Pinpoint the cell where the given text exists, returning its [x, y] midpoint coordinate. 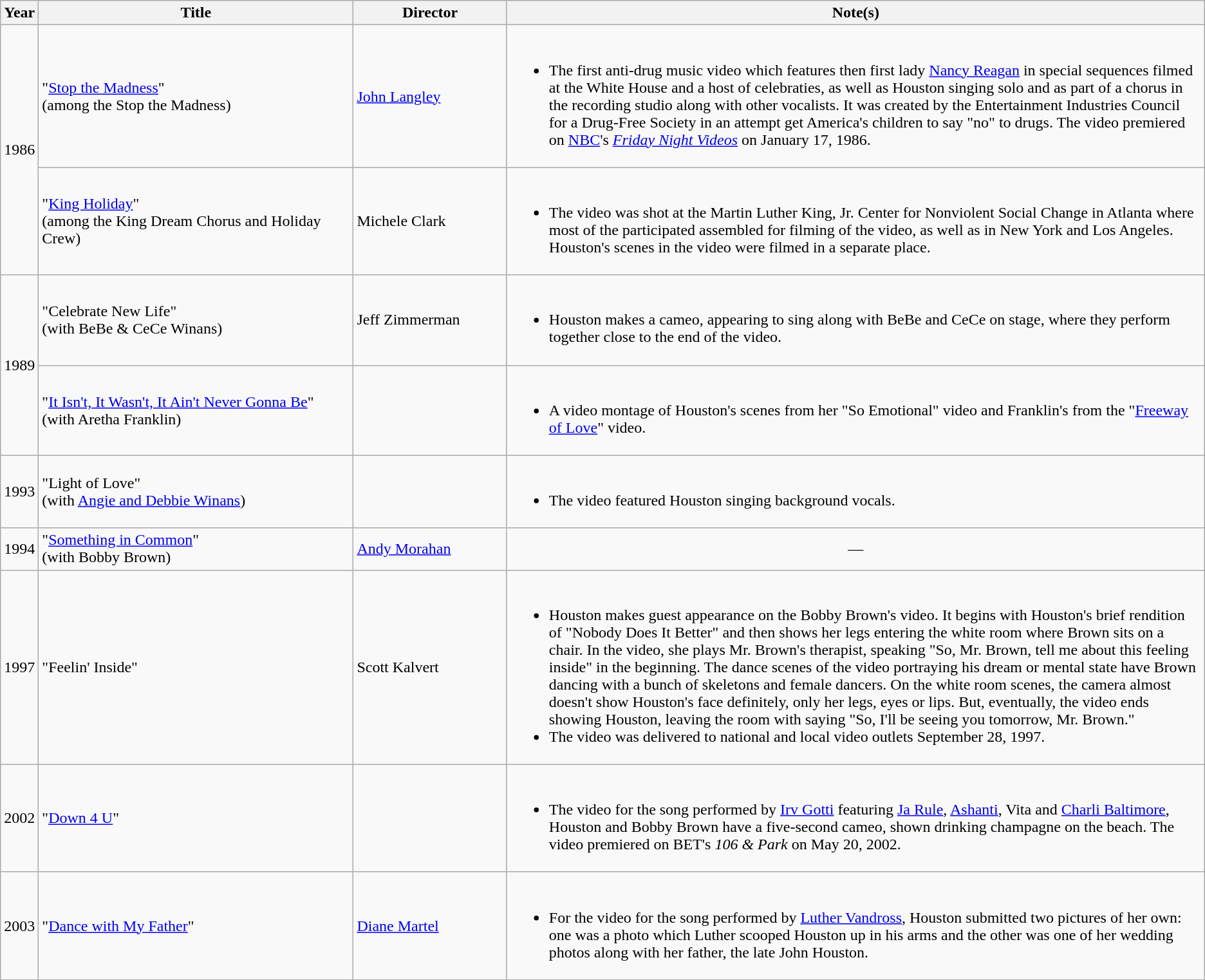
1993 [19, 492]
"It Isn't, It Wasn't, It Ain't Never Gonna Be"(with Aretha Franklin) [196, 410]
"Dance with My Father" [196, 926]
2002 [19, 818]
"Feelin' Inside" [196, 667]
Houston makes a cameo, appearing to sing along with BeBe and CeCe on stage, where they perform together close to the end of the video. [855, 320]
"Stop the Madness"(among the Stop the Madness) [196, 97]
1986 [19, 150]
Michele Clark [430, 221]
― [855, 549]
1994 [19, 549]
"Light of Love" (with Angie and Debbie Winans) [196, 492]
Director [430, 13]
A video montage of Houston's scenes from her "So Emotional" video and Franklin's from the "Freeway of Love" video. [855, 410]
Year [19, 13]
"Down 4 U" [196, 818]
Andy Morahan [430, 549]
2003 [19, 926]
John Langley [430, 97]
Jeff Zimmerman [430, 320]
1997 [19, 667]
"Celebrate New Life"(with BeBe & CeCe Winans) [196, 320]
Diane Martel [430, 926]
Scott Kalvert [430, 667]
1989 [19, 365]
"King Holiday"(among the King Dream Chorus and Holiday Crew) [196, 221]
Title [196, 13]
Note(s) [855, 13]
"Something in Common"(with Bobby Brown) [196, 549]
The video featured Houston singing background vocals. [855, 492]
